Scan for the cell matching the given text and deliver its [x, y] coordinate at center. 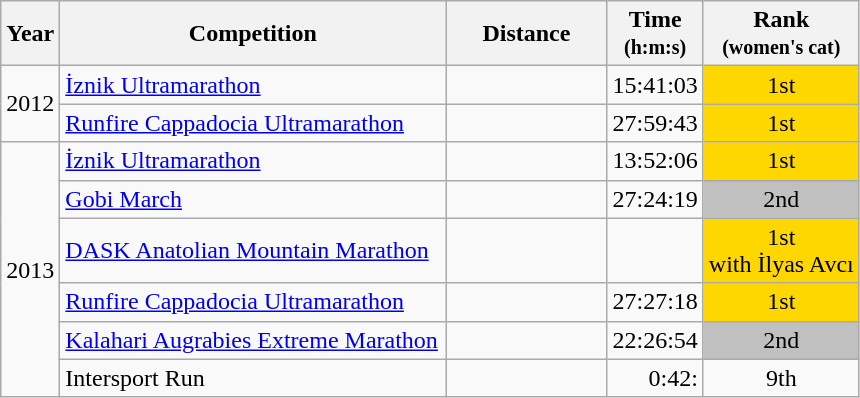
27:59:43 [655, 123]
2013 [30, 270]
0:42: [655, 378]
27:24:19 [655, 199]
22:26:54 [655, 340]
9th [781, 378]
Year [30, 34]
DASK Anatolian Mountain Marathon [253, 250]
13:52:06 [655, 161]
Gobi March [253, 199]
2012 [30, 104]
15:41:03 [655, 85]
27:27:18 [655, 302]
Kalahari Augrabies Extreme Marathon [253, 340]
Distance [526, 34]
Competition [253, 34]
Rank(women's cat) [781, 34]
Time(h:m:s) [655, 34]
1stwith İlyas Avcı [781, 250]
Intersport Run [253, 378]
